Identify which cell holds the provided text, then report its (x, y) central coordinate. 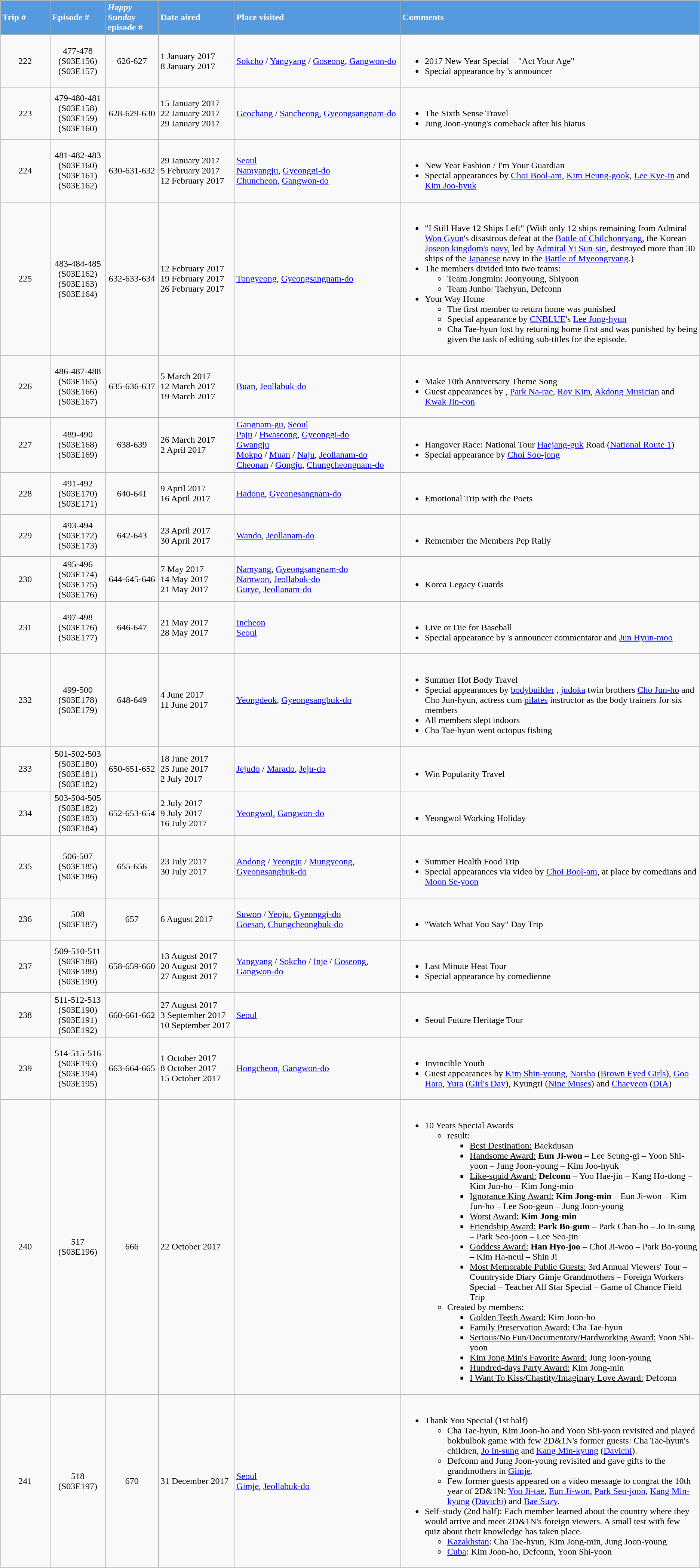
240 (25, 1247)
Trip # (25, 18)
232 (25, 700)
Yangyang / Sokcho / Inje / Goseong, Gangwon-do (317, 966)
648-649 (132, 700)
15 January 201722 January 201729 January 2017 (196, 113)
497-498(S03E176)(S03E177) (78, 627)
The Sixth Sense TravelJung Joon-young's comeback after his hiatus (550, 113)
2 July 20179 July 201716 July 2017 (196, 814)
660-661-662 (132, 1015)
509-510-511(S03E188)(S03E189)(S03E190) (78, 966)
18 June 201725 June 20172 July 2017 (196, 769)
511-512-513(S03E190)(S03E191)(S03E192) (78, 1015)
517(S03E196) (78, 1247)
Hangover Race: National Tour Haejang-guk Road (National Route 1)Special appearance by Choi Soo-jong (550, 445)
Suwon / Yeoju, Gyeonggi-doGoesan, Chungcheongbuk-do (317, 919)
499-500(S03E178)(S03E179) (78, 700)
224 (25, 170)
13 August 201720 August 201727 August 2017 (196, 966)
663-664-665 (132, 1069)
652-653-654 (132, 814)
503-504-505(S03E182)(S03E183)(S03E184) (78, 814)
236 (25, 919)
Tongyeong, Gyeongsangnam-do (317, 279)
222 (25, 61)
9 April 201716 April 2017 (196, 494)
IncheonSeoul (317, 627)
483-484-485(S03E162)(S03E163)(S03E164) (78, 279)
642-643 (132, 535)
29 January 20175 February 201712 February 2017 (196, 170)
Win Popularity Travel (550, 769)
628-629-630 (132, 113)
Seoul Future Heritage Tour (550, 1015)
31 December 2017 (196, 1481)
666 (132, 1247)
508(S03E187) (78, 919)
Happy Sunday episode # (132, 18)
Last Minute Heat TourSpecial appearance by comedienne (550, 966)
Remember the Members Pep Rally (550, 535)
230 (25, 579)
650-651-652 (132, 769)
Make 10th Anniversary Theme SongGuest appearances by , Park Na-rae, Roy Kim, Akdong Musician and Kwak Jin-eon (550, 387)
1 October 20178 October 201715 October 2017 (196, 1069)
655-656 (132, 867)
644-645-646 (132, 579)
Geochang / Sancheong, Gyeongsangnam-do (317, 113)
7 May 201714 May 201721 May 2017 (196, 579)
Yeongwol, Gangwon-do (317, 814)
231 (25, 627)
225 (25, 279)
Hongcheon, Gangwon-do (317, 1069)
26 March 20172 April 2017 (196, 445)
5 March 201712 March 201719 March 2017 (196, 387)
491-492(S03E170)(S03E171) (78, 494)
635-636-637 (132, 387)
1 January 20178 January 2017 (196, 61)
Summer Health Food TripSpecial appearances via video by Choi Bool-am, at place by comedians and Moon Se-yoon (550, 867)
477-478(S03E156)(S03E157) (78, 61)
Invincible YouthGuest appearances by Kim Shin-young, Narsha (Brown Eyed Girls), Goo Hara, Yura (Girl's Day), Kyungri (Nine Muses) and Chaeyeon (DIA) (550, 1069)
506-507(S03E185)(S03E186) (78, 867)
6 August 2017 (196, 919)
486-487-488(S03E165)(S03E166)(S03E167) (78, 387)
4 June 201711 June 2017 (196, 700)
481-482-483(S03E160)(S03E161)(S03E162) (78, 170)
New Year Fashion / I'm Your GuardianSpecial appearances by Choi Bool-am, Kim Heung-gook, Lee Kye-in and Kim Joo-hyuk (550, 170)
489-490(S03E168)(S03E169) (78, 445)
479-480-481(S03E158)(S03E159)(S03E160) (78, 113)
22 October 2017 (196, 1247)
630-631-632 (132, 170)
Korea Legacy Guards (550, 579)
2017 New Year Special – "Act Your Age"Special appearance by 's announcer (550, 61)
229 (25, 535)
Hadong, Gyeongsangnam-do (317, 494)
632-633-634 (132, 279)
495-496(S03E174)(S03E175)(S03E176) (78, 579)
233 (25, 769)
228 (25, 494)
Sokcho / Yangyang / Goseong, Gangwon-do (317, 61)
238 (25, 1015)
670 (132, 1481)
514-515-516(S03E193)(S03E194)(S03E195) (78, 1069)
Buan, Jeollabuk-do (317, 387)
Andong / Yeongju / Mungyeong, Gyeongsangbuk-do (317, 867)
Emotional Trip with the Poets (550, 494)
223 (25, 113)
226 (25, 387)
Wando, Jeollanam-do (317, 535)
640-641 (132, 494)
Yeongwol Working Holiday (550, 814)
638-639 (132, 445)
626-627 (132, 61)
Place visited (317, 18)
518(S03E197) (78, 1481)
21 May 201728 May 2017 (196, 627)
234 (25, 814)
Comments (550, 18)
237 (25, 966)
235 (25, 867)
239 (25, 1069)
SeoulGimje, Jeollabuk-do (317, 1481)
23 April 201730 April 2017 (196, 535)
646-647 (132, 627)
Jejudo / Marado, Jeju-do (317, 769)
SeoulNamyangju, Gyeonggi-doChuncheon, Gangwon-do (317, 170)
Live or Die for BaseballSpecial appearance by 's announcer commentator and Jun Hyun-moo (550, 627)
"Watch What You Say" Day Trip (550, 919)
501-502-503(S03E180)(S03E181)(S03E182) (78, 769)
227 (25, 445)
658-659-660 (132, 966)
Gangnam-gu, SeoulPaju / Hwaseong, Gyeonggi-doGwangjuMokpo / Muan / Naju, Jeollanam-doCheonan / Gongju, Chungcheongnam-do (317, 445)
241 (25, 1481)
Yeongdeok, Gyeongsangbuk-do (317, 700)
Namyang, Gyeongsangnam-doNamwon, Jeollabuk-doGurye, Jeollanam-do (317, 579)
27 August 20173 September 201710 September 2017 (196, 1015)
12 February 201719 February 201726 February 2017 (196, 279)
23 July 201730 July 2017 (196, 867)
Seoul (317, 1015)
493-494(S03E172)(S03E173) (78, 535)
Date aired (196, 18)
Episode # (78, 18)
657 (132, 919)
